Identify which cell holds the provided text, then report its [x, y] central coordinate. 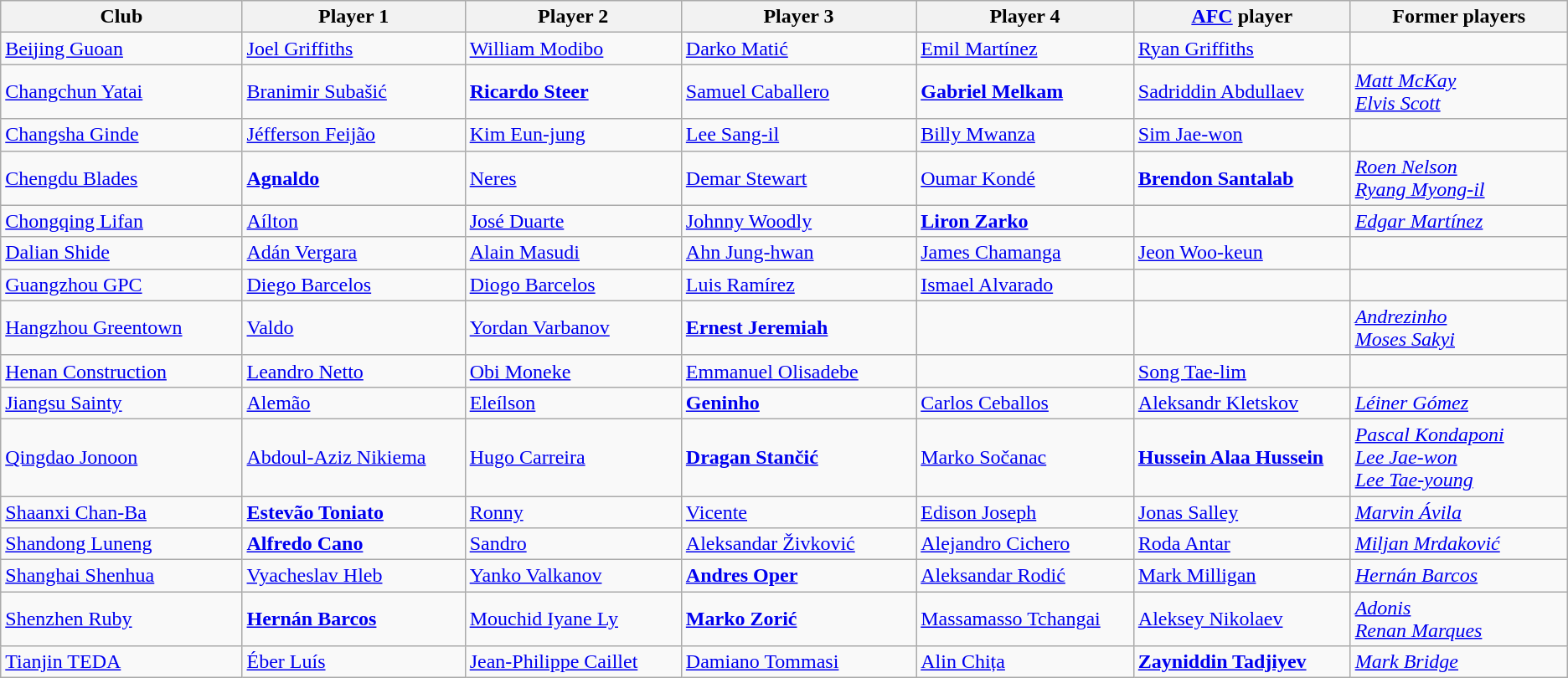
Emil Martínez [1025, 49]
Leandro Netto [353, 371]
Estevão Toniato [353, 511]
Changchun Yatai [121, 92]
Abdoul-Aziz Nikiema [353, 457]
Gabriel Melkam [1025, 92]
José Duarte [573, 221]
Roen Nelson Ryang Myong-il [1459, 177]
Éber Luís [353, 662]
Alfredo Cano [353, 544]
Miljan Mrdaković [1459, 544]
Sandro [573, 544]
Demar Stewart [798, 177]
Alemão [353, 403]
Aleksandar Rodić [1025, 576]
Song Tae-lim [1241, 371]
Billy Mwanza [1025, 135]
Club [121, 17]
Henan Construction [121, 371]
Agnaldo [353, 177]
Yordan Varbanov [573, 328]
Zayniddin Tadjiyev [1241, 662]
Lee Sang-il [798, 135]
Changsha Ginde [121, 135]
Diogo Barcelos [573, 285]
Player 2 [573, 17]
Shanghai Shenhua [121, 576]
Jeon Woo-keun [1241, 253]
Eleílson [573, 403]
Chongqing Lifan [121, 221]
Vyacheslav Hleb [353, 576]
Marko Sočanac [1025, 457]
Luis Ramírez [798, 285]
Vicente [798, 511]
Massamasso Tchangai [1025, 619]
Ismael Alvarado [1025, 285]
Samuel Caballero [798, 92]
Léiner Gómez [1459, 403]
Pascal Kondaponi Lee Jae-won Lee Tae-young [1459, 457]
Adonis Renan Marques [1459, 619]
Sim Jae-won [1241, 135]
Ernest Jeremiah [798, 328]
Yanko Valkanov [573, 576]
Player 1 [353, 17]
Alain Masudi [573, 253]
Mark Milligan [1241, 576]
Sadriddin Abdullaev [1241, 92]
Shenzhen Ruby [121, 619]
Jéfferson Feijão [353, 135]
Hussein Alaa Hussein [1241, 457]
Alin Chița [1025, 662]
Branimir Subašić [353, 92]
Geninho [798, 403]
AFC player [1241, 17]
Shandong Luneng [121, 544]
Tianjin TEDA [121, 662]
Jiangsu Sainty [121, 403]
Obi Moneke [573, 371]
Valdo [353, 328]
Aleksandr Kletskov [1241, 403]
Ronny [573, 511]
Ryan Griffiths [1241, 49]
Emmanuel Olisadebe [798, 371]
Hangzhou Greentown [121, 328]
Shaanxi Chan-Ba [121, 511]
Andres Oper [798, 576]
Carlos Ceballos [1025, 403]
Jean-Philippe Caillet [573, 662]
Diego Barcelos [353, 285]
Darko Matić [798, 49]
William Modibo [573, 49]
Beijing Guoan [121, 49]
Chengdu Blades [121, 177]
Guangzhou GPC [121, 285]
James Chamanga [1025, 253]
Alejandro Cichero [1025, 544]
Dalian Shide [121, 253]
Aílton [353, 221]
Player 4 [1025, 17]
Former players [1459, 17]
Aleksandar Živković [798, 544]
Kim Eun-jung [573, 135]
Oumar Kondé [1025, 177]
Ricardo Steer [573, 92]
Neres [573, 177]
Marko Zorić [798, 619]
Jonas Salley [1241, 511]
Mouchid Iyane Ly [573, 619]
Marvin Ávila [1459, 511]
Matt McKay Elvis Scott [1459, 92]
Ahn Jung-hwan [798, 253]
Roda Antar [1241, 544]
Player 3 [798, 17]
Andrezinho Moses Sakyi [1459, 328]
Edison Joseph [1025, 511]
Edgar Martínez [1459, 221]
Liron Zarko [1025, 221]
Aleksey Nikolaev [1241, 619]
Mark Bridge [1459, 662]
Brendon Santalab [1241, 177]
Joel Griffiths [353, 49]
Hugo Carreira [573, 457]
Johnny Woodly [798, 221]
Adán Vergara [353, 253]
Damiano Tommasi [798, 662]
Dragan Stančić [798, 457]
Qingdao Jonoon [121, 457]
